Detect which cell encompasses the target text, then output its (X, Y) center coordinate. 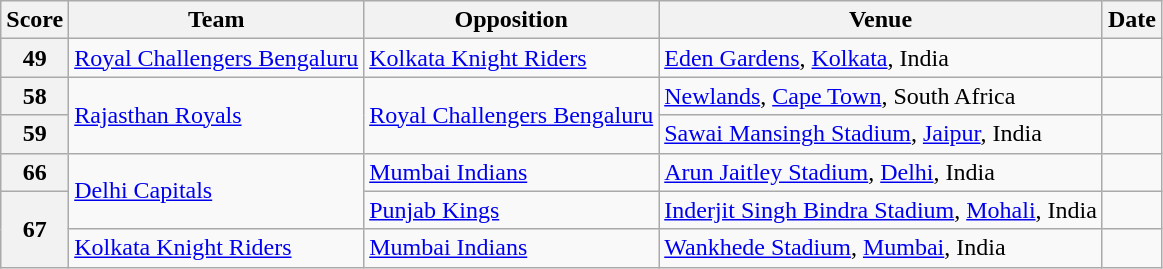
Newlands, Cape Town, South Africa (881, 96)
59 (35, 134)
Rajasthan Royals (216, 115)
Eden Gardens, Kolkata, India (881, 58)
Date (1132, 20)
67 (35, 229)
58 (35, 96)
Delhi Capitals (216, 191)
Punjab Kings (512, 210)
Inderjit Singh Bindra Stadium, Mohali, India (881, 210)
Sawai Mansingh Stadium, Jaipur, India (881, 134)
Arun Jaitley Stadium, Delhi, India (881, 172)
Score (35, 20)
49 (35, 58)
Team (216, 20)
66 (35, 172)
Opposition (512, 20)
Wankhede Stadium, Mumbai, India (881, 248)
Venue (881, 20)
